Return [X, Y] of the center of cell containing provided text 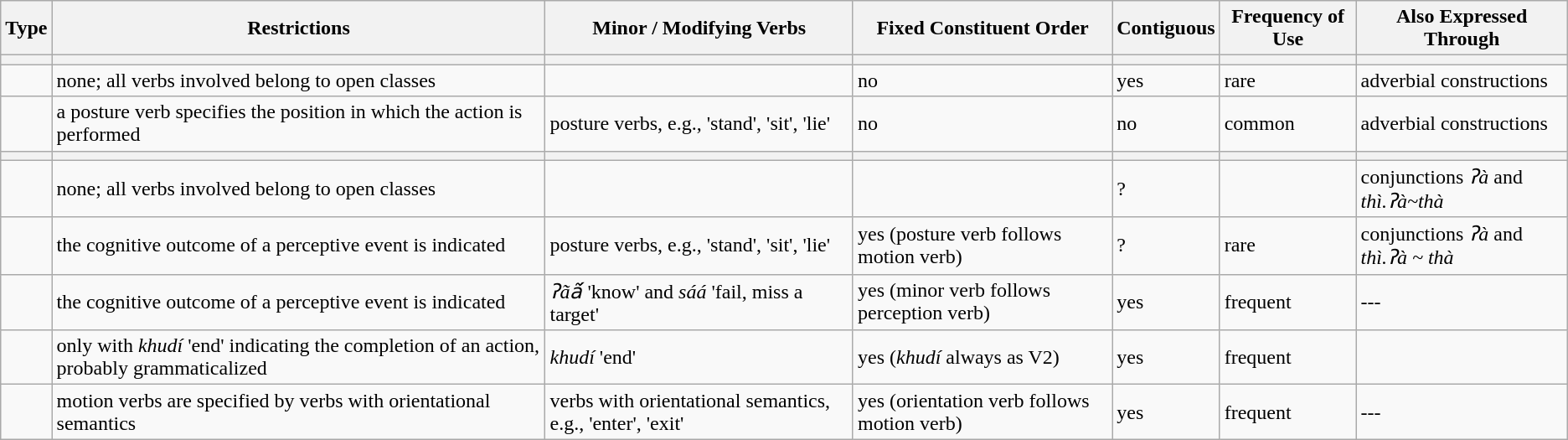
common [1288, 124]
Type [27, 28]
verbs with orientational semantics, e.g., 'enter', 'exit' [699, 412]
yes (orientation verb follows motion verb) [982, 412]
only with khudí 'end' indicating the completion of an action, probably grammaticalized [298, 357]
ʔãã́ 'know' and sáá 'fail, miss a target' [699, 302]
a posture verb specifies the position in which the action is performed [298, 124]
yes (khudí always as V2) [982, 357]
Frequency of Use [1288, 28]
Restrictions [298, 28]
khudí 'end' [699, 357]
motion verbs are specified by verbs with orientational semantics [298, 412]
Contiguous [1166, 28]
Also Expressed Through [1462, 28]
Minor / Modifying Verbs [699, 28]
yes (minor verb follows perception verb) [982, 302]
conjunctions ʔà and thì.ʔà ~ thà [1462, 246]
Fixed Constituent Order [982, 28]
conjunctions ʔà and thì.ʔà~thà [1462, 189]
yes (posture verb follows motion verb) [982, 246]
